Extract the [X, Y] coordinate from the center of the cell holding the provided text.  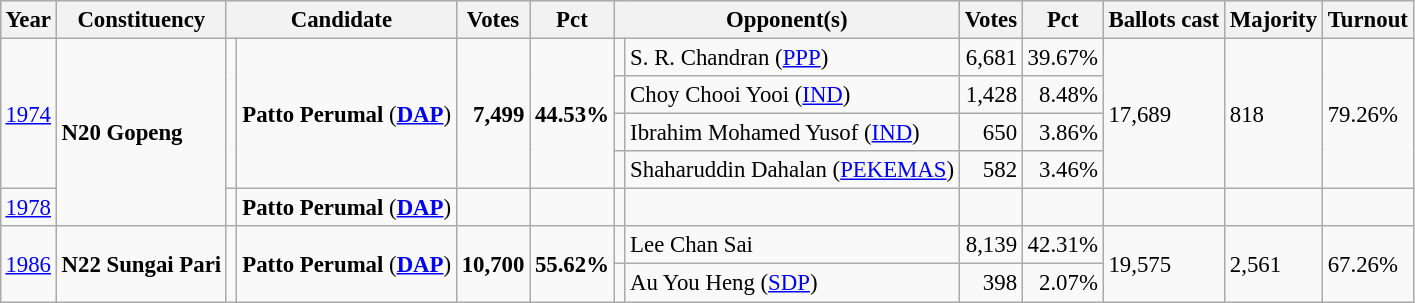
398 [990, 283]
Constituency [141, 20]
8,139 [990, 245]
67.26% [1368, 264]
N22 Sungai Pari [141, 264]
10,700 [492, 264]
Turnout [1368, 20]
1986 [28, 264]
42.31% [1062, 245]
Ibrahim Mohamed Yusof (IND) [792, 133]
Lee Chan Sai [792, 245]
Opponent(s) [786, 20]
818 [1273, 113]
8.48% [1062, 95]
1978 [28, 208]
582 [990, 170]
17,689 [1164, 113]
79.26% [1368, 113]
1974 [28, 113]
6,681 [990, 57]
N20 Gopeng [141, 132]
650 [990, 133]
39.67% [1062, 57]
Year [28, 20]
S. R. Chandran (PPP) [792, 57]
1,428 [990, 95]
Au You Heng (SDP) [792, 283]
Majority [1273, 20]
3.46% [1062, 170]
3.86% [1062, 133]
Ballots cast [1164, 20]
Shaharuddin Dahalan (PEKEMAS) [792, 170]
Candidate [341, 20]
Choy Chooi Yooi (IND) [792, 95]
2,561 [1273, 264]
55.62% [572, 264]
2.07% [1062, 283]
7,499 [492, 113]
44.53% [572, 113]
19,575 [1164, 264]
